Pinpoint the cell where the given text exists, returning its (X, Y) midpoint coordinate. 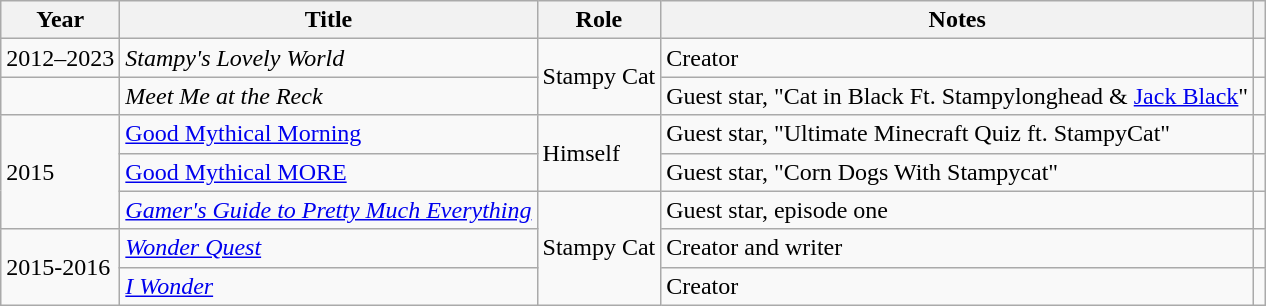
Meet Me at the Reck (328, 96)
2015 (60, 172)
Guest star, "Cat in Black Ft. Stampylonghead & Jack Black" (958, 96)
Wonder Quest (328, 248)
I Wonder (328, 286)
Guest star, "Ultimate Minecraft Quiz ft. StampyCat" (958, 134)
Gamer's Guide to Pretty Much Everything (328, 210)
Good Mythical Morning (328, 134)
Title (328, 20)
Year (60, 20)
Stampy's Lovely World (328, 58)
Role (599, 20)
2015-2016 (60, 267)
2012–2023 (60, 58)
Good Mythical MORE (328, 172)
Creator and writer (958, 248)
Guest star, episode one (958, 210)
Notes (958, 20)
Himself (599, 153)
Guest star, "Corn Dogs With Stampycat" (958, 172)
